From the cell containing the given text, extract its center point as [X, Y] coordinate. 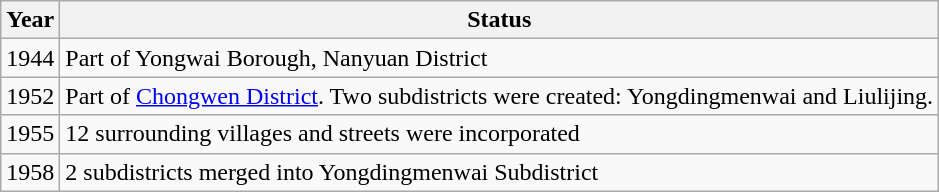
1952 [30, 96]
1955 [30, 134]
2 subdistricts merged into Yongdingmenwai Subdistrict [500, 172]
12 surrounding villages and streets were incorporated [500, 134]
Year [30, 20]
Status [500, 20]
Part of Chongwen District. Two subdistricts were created: Yongdingmenwai and Liulijing. [500, 96]
1958 [30, 172]
1944 [30, 58]
Part of Yongwai Borough, Nanyuan District [500, 58]
